Extract the (x, y) coordinate from the center of the cell holding the provided text.  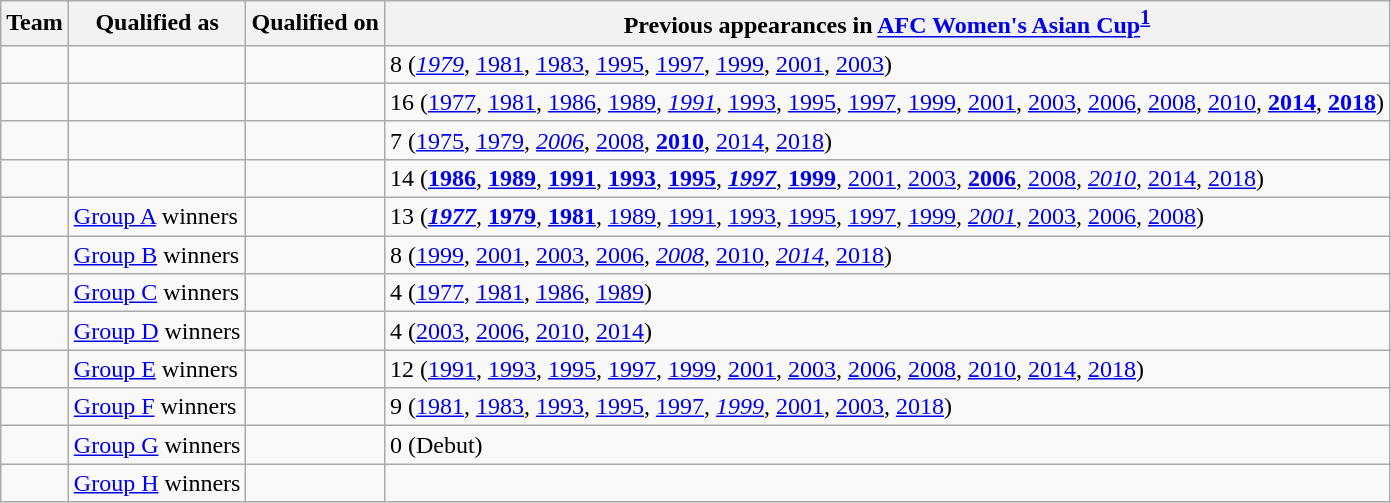
12 (1991, 1993, 1995, 1997, 1999, 2001, 2003, 2006, 2008, 2010, 2014, 2018) (886, 369)
Group G winners (157, 445)
9 (1981, 1983, 1993, 1995, 1997, 1999, 2001, 2003, 2018) (886, 407)
Group C winners (157, 293)
Qualified as (157, 24)
Previous appearances in AFC Women's Asian Cup1 (886, 24)
16 (1977, 1981, 1986, 1989, 1991, 1993, 1995, 1997, 1999, 2001, 2003, 2006, 2008, 2010, 2014, 2018) (886, 102)
13 (1977, 1979, 1981, 1989, 1991, 1993, 1995, 1997, 1999, 2001, 2003, 2006, 2008) (886, 217)
Group A winners (157, 217)
4 (2003, 2006, 2010, 2014) (886, 331)
Qualified on (315, 24)
4 (1977, 1981, 1986, 1989) (886, 293)
Group E winners (157, 369)
8 (1999, 2001, 2003, 2006, 2008, 2010, 2014, 2018) (886, 255)
7 (1975, 1979, 2006, 2008, 2010, 2014, 2018) (886, 140)
Group F winners (157, 407)
14 (1986, 1989, 1991, 1993, 1995, 1997, 1999, 2001, 2003, 2006, 2008, 2010, 2014, 2018) (886, 178)
0 (Debut) (886, 445)
8 (1979, 1981, 1983, 1995, 1997, 1999, 2001, 2003) (886, 64)
Team (35, 24)
Group D winners (157, 331)
Group B winners (157, 255)
Group H winners (157, 483)
